Search for the cell housing the specified text and yield its [x, y] center coordinate. 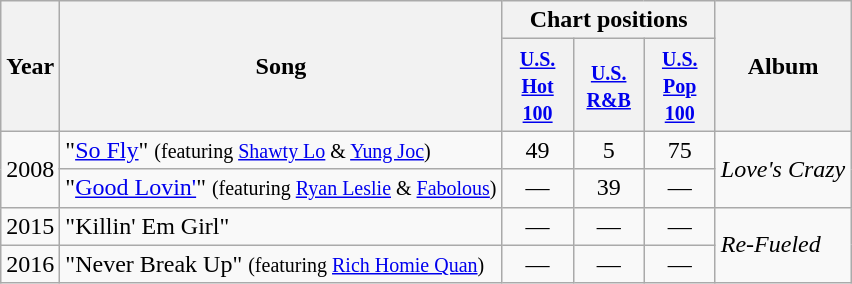
75 [680, 150]
2016 [30, 264]
Re-Fueled [783, 245]
Year [30, 66]
5 [608, 150]
Chart positions [608, 20]
"Good Lovin'" (featuring Ryan Leslie & Fabolous) [281, 188]
Song [281, 66]
"Never Break Up" (featuring Rich Homie Quan) [281, 264]
49 [538, 150]
"So Fly" (featuring Shawty Lo & Yung Joc) [281, 150]
U.S. Hot 100 [538, 85]
39 [608, 188]
U.S. R&B [608, 85]
Love's Crazy [783, 169]
U.S. Pop 100 [680, 85]
"Killin' Em Girl" [281, 226]
2015 [30, 226]
Album [783, 66]
2008 [30, 169]
